Return (X, Y) of the center of cell containing provided text 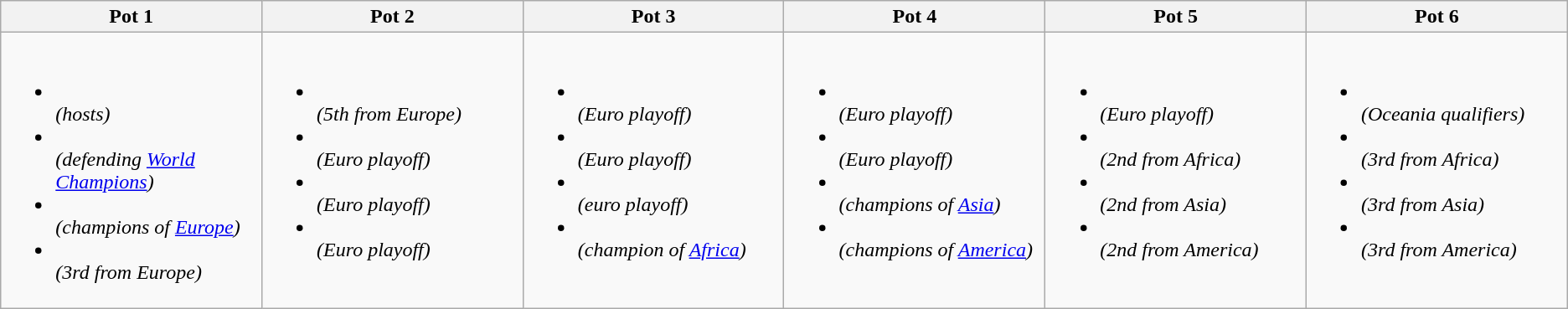
Pot 1 (132, 17)
Pot 2 (392, 17)
Pot 5 (1176, 17)
(Euro playoff)(Euro playoff)(champions of Asia)(champions of America) (915, 171)
(Oceania qualifiers)(3rd from Africa)(3rd from Asia)(3rd from America) (1436, 171)
Pot 3 (653, 17)
(Euro playoff)(Euro playoff)(euro playoff)(champion of Africa) (653, 171)
Pot 4 (915, 17)
(Euro playoff)(2nd from Africa)(2nd from Asia)(2nd from America) (1176, 171)
(hosts)(defending World Champions)(champions of Europe)(3rd from Europe) (132, 171)
Pot 6 (1436, 17)
(5th from Europe)(Euro playoff)(Euro playoff)(Euro playoff) (392, 171)
